Find where the given text appears and provide that cell's center as (x, y) coordinate. 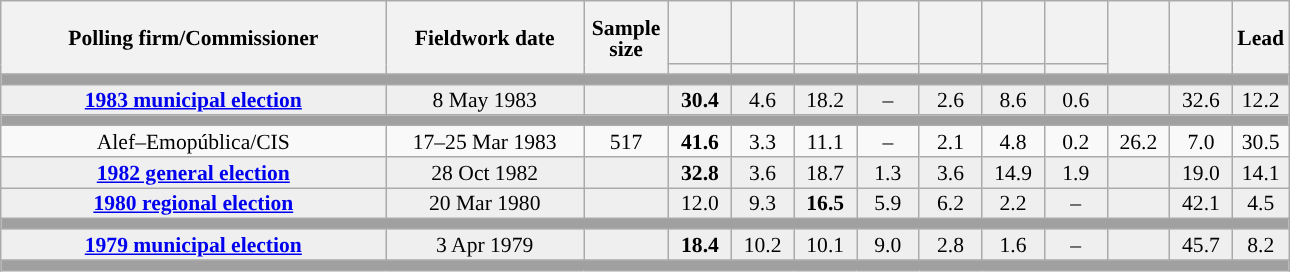
26.2 (1138, 142)
Alef–Emopública/CIS (194, 142)
12.0 (700, 204)
9.3 (762, 204)
2.8 (950, 244)
32.8 (700, 172)
4.8 (1014, 142)
517 (626, 142)
20 Mar 1980 (485, 204)
4.6 (762, 100)
Fieldwork date (485, 38)
1.6 (1014, 244)
19.0 (1202, 172)
30.4 (700, 100)
3 Apr 1979 (485, 244)
28 Oct 1982 (485, 172)
18.7 (826, 172)
1980 regional election (194, 204)
1983 municipal election (194, 100)
18.2 (826, 100)
11.1 (826, 142)
1.9 (1076, 172)
14.9 (1014, 172)
2.6 (950, 100)
32.6 (1202, 100)
Lead (1260, 38)
7.0 (1202, 142)
18.4 (700, 244)
9.0 (888, 244)
10.1 (826, 244)
30.5 (1260, 142)
4.5 (1260, 204)
12.2 (1260, 100)
10.2 (762, 244)
17–25 Mar 1983 (485, 142)
42.1 (1202, 204)
1982 general election (194, 172)
2.2 (1014, 204)
Sample size (626, 38)
16.5 (826, 204)
1.3 (888, 172)
1979 municipal election (194, 244)
14.1 (1260, 172)
2.1 (950, 142)
6.2 (950, 204)
0.6 (1076, 100)
3.3 (762, 142)
8 May 1983 (485, 100)
5.9 (888, 204)
8.6 (1014, 100)
Polling firm/Commissioner (194, 38)
45.7 (1202, 244)
41.6 (700, 142)
8.2 (1260, 244)
0.2 (1076, 142)
